Detect which cell encompasses the target text, then output its (x, y) center coordinate. 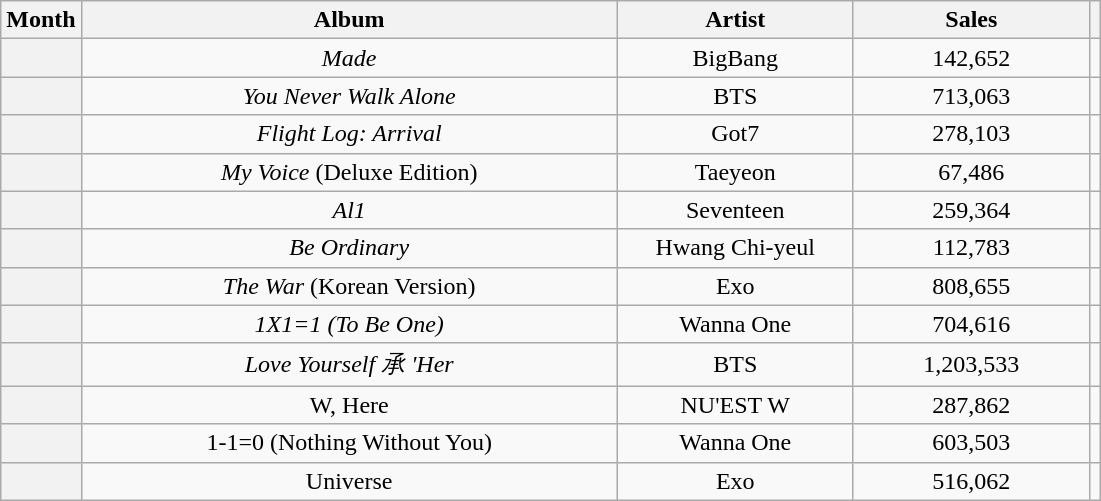
Made (349, 58)
My Voice (Deluxe Edition) (349, 172)
287,862 (971, 405)
W, Here (349, 405)
603,503 (971, 443)
808,655 (971, 286)
Hwang Chi-yeul (735, 248)
1-1=0 (Nothing Without You) (349, 443)
Month (41, 20)
Flight Log: Arrival (349, 134)
Al1 (349, 210)
Sales (971, 20)
Got7 (735, 134)
704,616 (971, 324)
You Never Walk Alone (349, 96)
516,062 (971, 481)
Universe (349, 481)
BigBang (735, 58)
278,103 (971, 134)
112,783 (971, 248)
NU'EST W (735, 405)
Love Yourself 承 'Her (349, 364)
Artist (735, 20)
67,486 (971, 172)
1,203,533 (971, 364)
713,063 (971, 96)
1X1=1 (To Be One) (349, 324)
142,652 (971, 58)
259,364 (971, 210)
Taeyeon (735, 172)
Be Ordinary (349, 248)
Seventeen (735, 210)
The War (Korean Version) (349, 286)
Album (349, 20)
